Output the [x, y] coordinate of the center of the cell containing the given text.  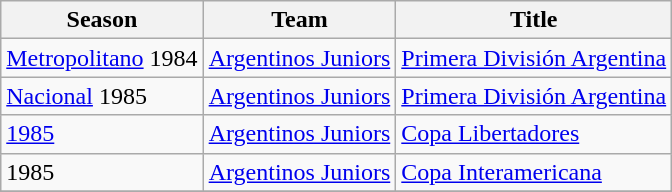
Metropolitano 1984 [102, 58]
Nacional 1985 [102, 96]
Title [534, 20]
Season [102, 20]
Copa Libertadores [534, 134]
Copa Interamericana [534, 172]
Team [300, 20]
